Search for the cell housing the specified text and yield its (X, Y) center coordinate. 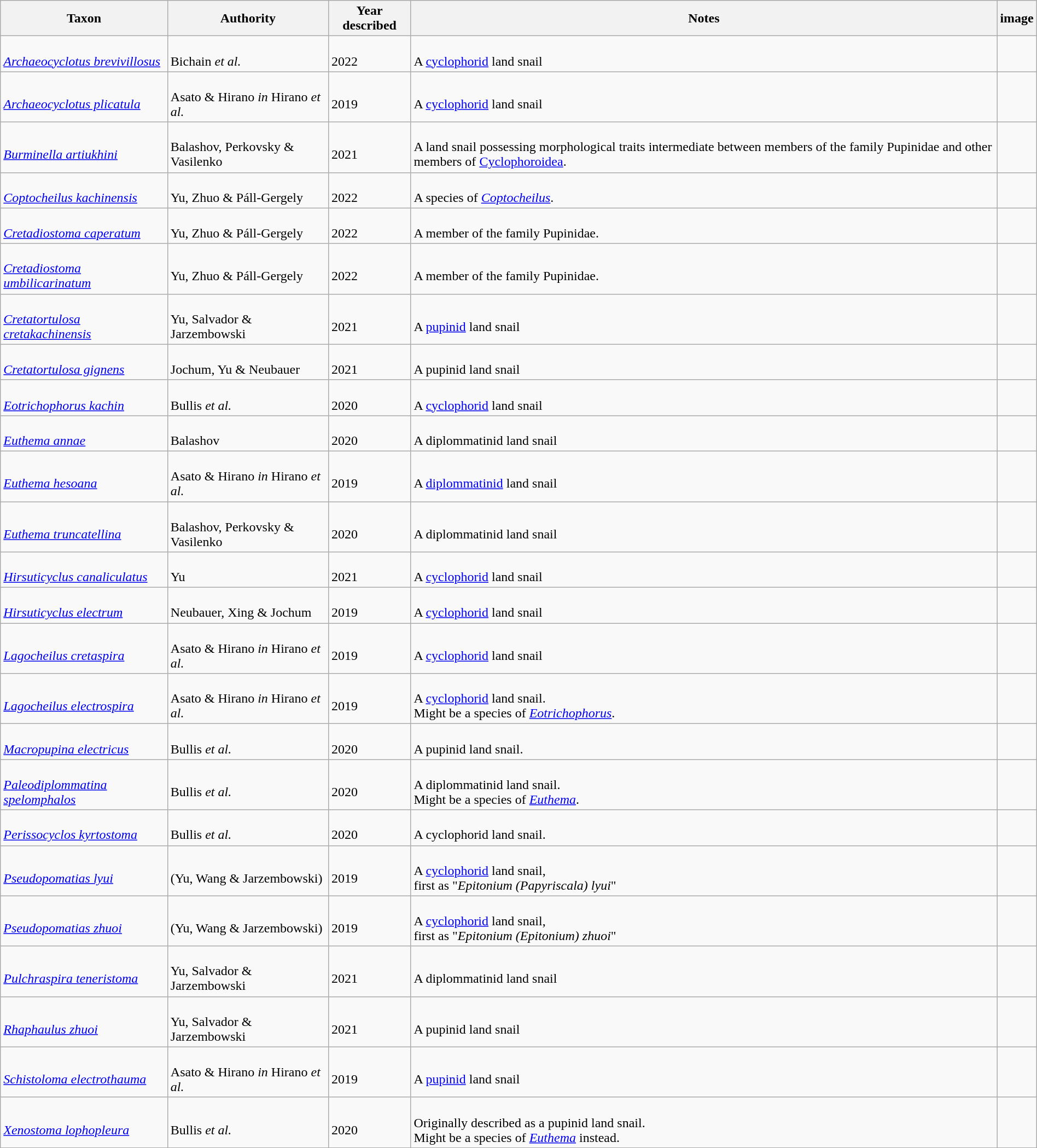
A pupinid land snail. (704, 742)
Coptocheilus kachinensis (84, 190)
Pseudopomatias zhuoi (84, 921)
Authority (248, 19)
A cyclophorid land snail. (704, 827)
Lagocheilus cretaspira (84, 648)
Cretadiostoma caperatum (84, 225)
Balashov (248, 433)
Euthema annae (84, 433)
Paleodiplommatina spelomphalos (84, 785)
Hirsuticyclus electrum (84, 605)
Rhaphaulus zhuoi (84, 1022)
Xenostoma lophopleura (84, 1122)
Pseudopomatias lyui (84, 871)
Hirsuticyclus canaliculatus (84, 570)
A diplommatinid land snail.Might be a species of Euthema. (704, 785)
Archaeocyclotus brevivillosus (84, 54)
Burminella artiukhini (84, 147)
Year described (370, 19)
Originally described as a pupinid land snail.Might be a species of Euthema instead. (704, 1122)
Schistoloma electrothauma (84, 1072)
Archaeocyclotus plicatula (84, 97)
Euthema truncatellina (84, 526)
image (1017, 19)
Neubauer, Xing & Jochum (248, 605)
A cyclophorid land snail, first as "Epitonium (Epitonium) zhuoi" (704, 921)
Bichain et al. (248, 54)
Euthema hesoana (84, 476)
Yu (248, 570)
A cyclophorid land snail, first as "Epitonium (Papyriscala) lyui" (704, 871)
A cyclophorid land snail.Might be a species of Eotrichophorus. (704, 699)
Lagocheilus electrospira (84, 699)
Macropupina electricus (84, 742)
A land snail possessing morphological traits intermediate between members of the family Pupinidae and other members of Cyclophoroidea. (704, 147)
A species of Coptocheilus. (704, 190)
Cretatortulosa cretakachinensis (84, 319)
Pulchraspira teneristoma (84, 971)
Cretadiostoma umbilicarinatum (84, 269)
Cretatortulosa gignens (84, 362)
Jochum, Yu & Neubauer (248, 362)
Perissocyclos kyrtostoma (84, 827)
Eotrichophorus kachin (84, 397)
Notes (704, 19)
Taxon (84, 19)
